Extract the (X, Y) coordinate from the center of the cell holding the provided text.  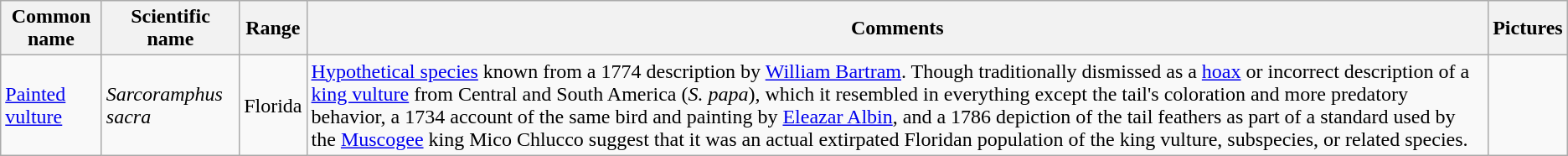
Painted vulture (52, 106)
Florida (273, 106)
Common name (52, 29)
Sarcoramphus sacra (170, 106)
Scientific name (170, 29)
Pictures (1528, 29)
Range (273, 29)
Comments (898, 29)
